Return the [x, y] coordinate for the center point of the cell that contains the specified text.  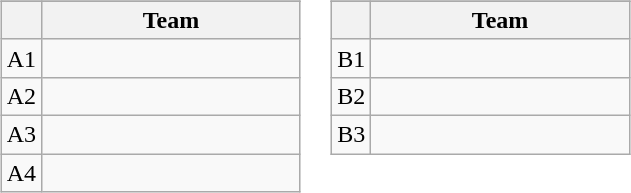
A2 [21, 96]
B3 [352, 134]
A1 [21, 58]
B1 [352, 58]
A3 [21, 134]
B2 [352, 96]
A4 [21, 173]
